Return [X, Y] of the center of cell containing provided text 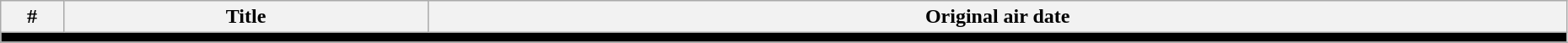
Original air date [997, 17]
# [32, 17]
Title [246, 17]
